Determine the [x, y] coordinate at the center of the cell enclosing the given text.  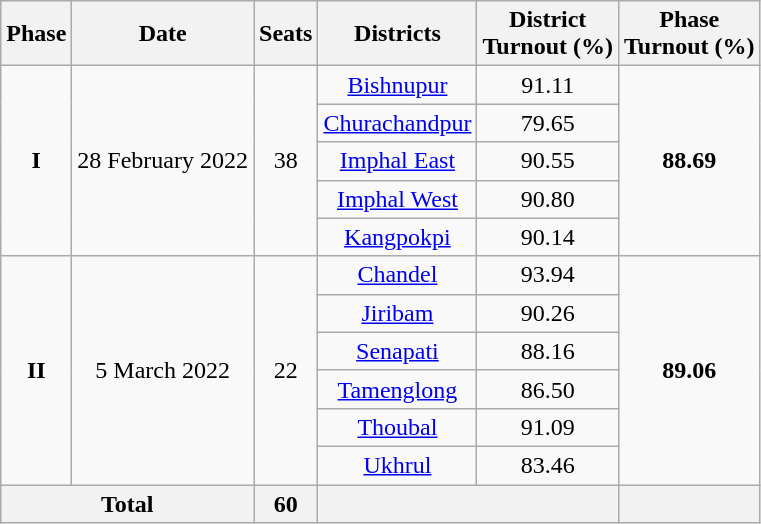
Chandel [398, 275]
Thoubal [398, 427]
Imphal West [398, 199]
91.11 [548, 85]
II [36, 370]
89.06 [689, 370]
60 [286, 503]
Phase [36, 34]
Senapati [398, 351]
Churachandpur [398, 123]
38 [286, 161]
Bishnupur [398, 85]
5 March 2022 [163, 370]
District Turnout (%) [548, 34]
Districts [398, 34]
79.65 [548, 123]
Ukhrul [398, 465]
83.46 [548, 465]
Imphal East [398, 161]
28 February 2022 [163, 161]
90.14 [548, 237]
90.80 [548, 199]
Date [163, 34]
22 [286, 370]
90.26 [548, 313]
Kangpokpi [398, 237]
88.16 [548, 351]
Jiribam [398, 313]
90.55 [548, 161]
86.50 [548, 389]
Seats [286, 34]
I [36, 161]
Tamenglong [398, 389]
Total [128, 503]
Phase Turnout (%) [689, 34]
88.69 [689, 161]
93.94 [548, 275]
91.09 [548, 427]
